Output the [x, y] coordinate of the center of the cell containing the given text.  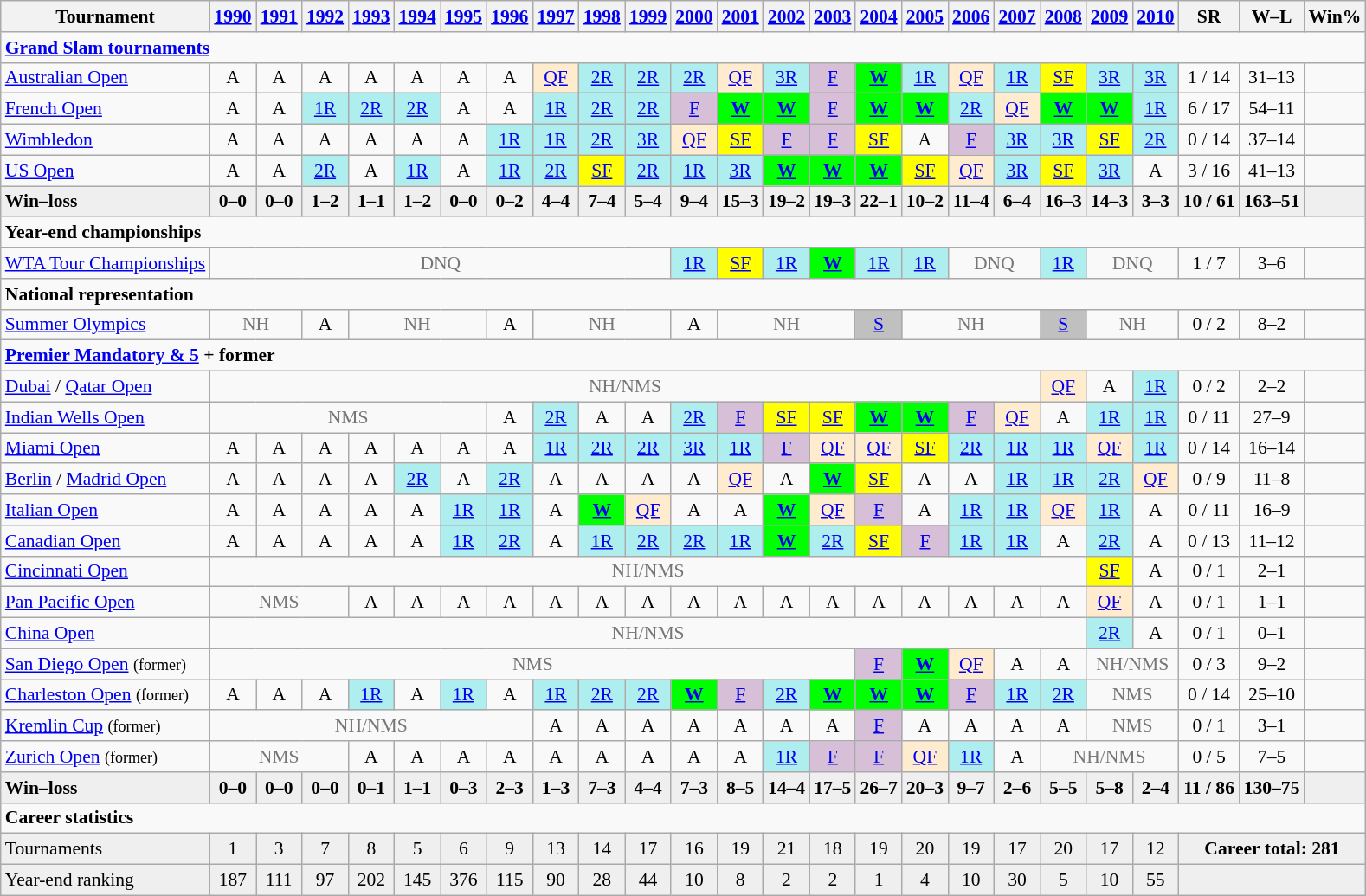
9–4 [694, 202]
11–4 [971, 202]
0–2 [509, 202]
0 / 9 [1209, 480]
Grand Slam tournaments [684, 48]
0 / 3 [1209, 664]
Italian Open [106, 510]
China Open [106, 634]
Tournaments [106, 849]
WTA Tour Championships [106, 263]
2001 [741, 16]
Year-end championships [684, 233]
1992 [325, 16]
6 / 17 [1209, 109]
22–1 [878, 202]
54–11 [1273, 109]
25–10 [1273, 695]
9–2 [1273, 664]
Berlin / Madrid Open [106, 480]
8–5 [741, 788]
9 [509, 849]
10 / 61 [1209, 202]
14–3 [1110, 202]
163–51 [1273, 202]
San Diego Open (former) [106, 664]
2000 [694, 16]
90 [556, 880]
5–5 [1063, 788]
1997 [556, 16]
1990 [232, 16]
Premier Mandatory & 5 + former [684, 356]
Indian Wells Open [106, 417]
Dubai / Qatar Open [106, 387]
18 [833, 849]
7 [325, 849]
6–4 [1016, 202]
3–3 [1155, 202]
2002 [786, 16]
SR [1209, 16]
115 [509, 880]
2004 [878, 16]
8–2 [1273, 325]
3 / 16 [1209, 171]
1994 [417, 16]
16–9 [1273, 510]
Miami Open [106, 448]
7–4 [602, 202]
2008 [1063, 16]
44 [648, 880]
Tournament [106, 16]
W–L [1273, 16]
Career statistics [684, 818]
28 [602, 880]
12 [1155, 849]
Pan Pacific Open [106, 603]
1998 [602, 16]
1 / 7 [1209, 263]
Zurich Open (former) [106, 757]
Kremlin Cup (former) [106, 726]
2010 [1155, 16]
14 [602, 849]
376 [464, 880]
11–8 [1273, 480]
Career total: 281 [1273, 849]
Year-end ranking [106, 880]
5–4 [648, 202]
14–4 [786, 788]
11–12 [1273, 541]
1–3 [556, 788]
Summer Olympics [106, 325]
6 [464, 849]
2006 [971, 16]
National representation [684, 294]
37–14 [1273, 140]
3–1 [1273, 726]
Win% [1335, 16]
16–14 [1273, 448]
15–3 [741, 202]
41–13 [1273, 171]
16–3 [1063, 202]
4 [925, 880]
0 / 13 [1209, 541]
13 [556, 849]
187 [232, 880]
202 [370, 880]
French Open [106, 109]
1993 [370, 16]
0 / 5 [1209, 757]
31–13 [1273, 78]
30 [1016, 880]
19–3 [833, 202]
Wimbledon [106, 140]
2005 [925, 16]
1991 [279, 16]
20–3 [925, 788]
21 [786, 849]
1999 [648, 16]
2007 [1016, 16]
2009 [1110, 16]
Australian Open [106, 78]
11 / 86 [1209, 788]
26–7 [878, 788]
145 [417, 880]
2003 [833, 16]
Canadian Open [106, 541]
7–5 [1273, 757]
10–2 [925, 202]
2–1 [1273, 571]
19–2 [786, 202]
5–8 [1110, 788]
1995 [464, 16]
16 [694, 849]
1 / 14 [1209, 78]
US Open [106, 171]
97 [325, 880]
9–7 [971, 788]
55 [1155, 880]
130–75 [1273, 788]
2–2 [1273, 387]
27–9 [1273, 417]
17–5 [833, 788]
Charleston Open (former) [106, 695]
2–4 [1155, 788]
3–6 [1273, 263]
3 [279, 849]
111 [279, 880]
2–3 [509, 788]
0–3 [464, 788]
2–6 [1016, 788]
1996 [509, 16]
Cincinnati Open [106, 571]
